Extract the (X, Y) coordinate from the center of the cell holding the provided text.  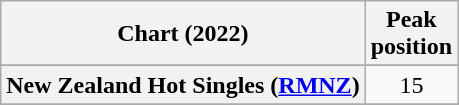
New Zealand Hot Singles (RMNZ) (183, 85)
Chart (2022) (183, 34)
Peakposition (411, 34)
15 (411, 85)
